Pinpoint the cell where the given text exists, returning its (X, Y) midpoint coordinate. 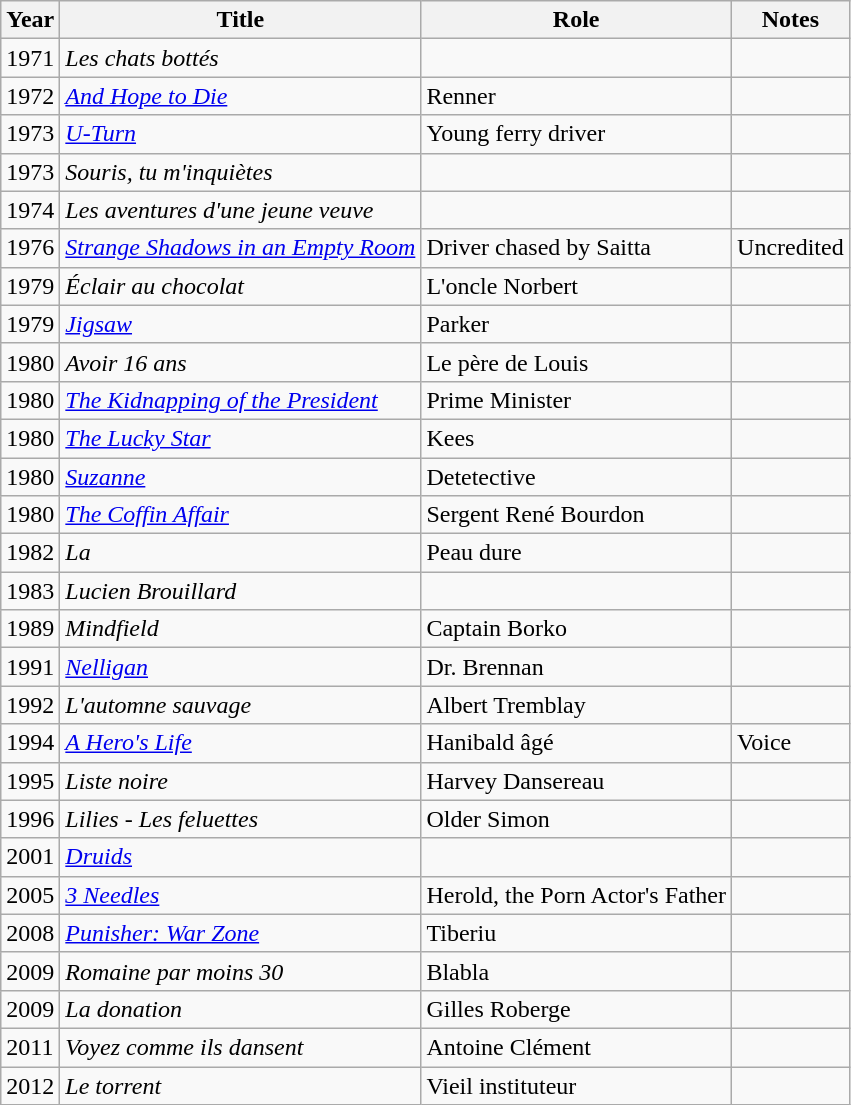
Jigsaw (240, 324)
Hanibald âgé (576, 743)
Notes (791, 20)
Albert Tremblay (576, 705)
Tiberiu (576, 933)
Suzanne (240, 477)
1991 (30, 667)
The Coffin Affair (240, 515)
Older Simon (576, 819)
Herold, the Porn Actor's Father (576, 895)
Éclair au chocolat (240, 286)
2005 (30, 895)
1974 (30, 210)
Peau dure (576, 553)
Le père de Louis (576, 362)
Detetective (576, 477)
Nelligan (240, 667)
Gilles Roberge (576, 1009)
Avoir 16 ans (240, 362)
Renner (576, 96)
Role (576, 20)
Les aventures d'une jeune veuve (240, 210)
2011 (30, 1047)
Parker (576, 324)
Romaine par moins 30 (240, 971)
The Kidnapping of the President (240, 400)
Lucien Brouillard (240, 591)
Prime Minister (576, 400)
Harvey Dansereau (576, 781)
1995 (30, 781)
Druids (240, 857)
2012 (30, 1085)
1971 (30, 58)
Kees (576, 438)
Mindfield (240, 629)
1976 (30, 248)
Young ferry driver (576, 134)
Le torrent (240, 1085)
Les chats bottés (240, 58)
Strange Shadows in an Empty Room (240, 248)
Lilies - Les feluettes (240, 819)
Vieil instituteur (576, 1085)
And Hope to Die (240, 96)
Driver chased by Saitta (576, 248)
1982 (30, 553)
L'oncle Norbert (576, 286)
Voyez comme ils dansent (240, 1047)
Uncredited (791, 248)
2008 (30, 933)
1983 (30, 591)
Voice (791, 743)
1996 (30, 819)
Captain Borko (576, 629)
Title (240, 20)
A Hero's Life (240, 743)
La donation (240, 1009)
Dr. Brennan (576, 667)
Souris, tu m'inquiètes (240, 172)
Liste noire (240, 781)
1994 (30, 743)
Punisher: War Zone (240, 933)
U-Turn (240, 134)
2001 (30, 857)
The Lucky Star (240, 438)
Sergent René Bourdon (576, 515)
3 Needles (240, 895)
La (240, 553)
1992 (30, 705)
L'automne sauvage (240, 705)
Blabla (576, 971)
Antoine Clément (576, 1047)
Year (30, 20)
1989 (30, 629)
1972 (30, 96)
